Detect which cell encompasses the target text, then output its [X, Y] center coordinate. 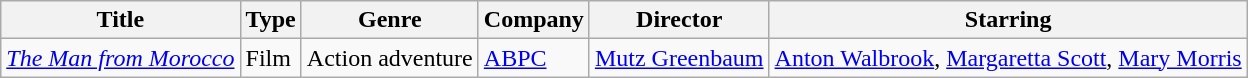
Action adventure [390, 58]
Genre [390, 20]
ABPC [534, 58]
Mutz Greenbaum [679, 58]
Type [270, 20]
Starring [1008, 20]
The Man from Morocco [120, 58]
Company [534, 20]
Director [679, 20]
Anton Walbrook, Margaretta Scott, Mary Morris [1008, 58]
Film [270, 58]
Title [120, 20]
